Return the (x, y) coordinate for the center point of the cell that contains the specified text.  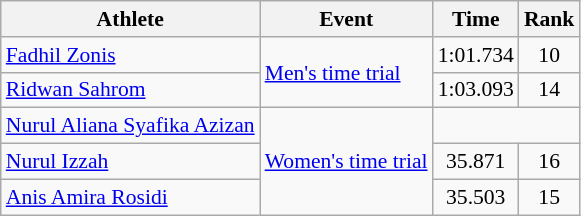
Men's time trial (346, 72)
1:03.093 (476, 90)
35.871 (476, 162)
Ridwan Sahrom (130, 90)
1:01.734 (476, 55)
Fadhil Zonis (130, 55)
Nurul Aliana Syafika Azizan (130, 126)
Nurul Izzah (130, 162)
Anis Amira Rosidi (130, 197)
14 (550, 90)
Event (346, 19)
Women's time trial (346, 162)
Rank (550, 19)
10 (550, 55)
Time (476, 19)
Athlete (130, 19)
16 (550, 162)
35.503 (476, 197)
15 (550, 197)
